Capture the cell that displays the provided text and extract its [X, Y] central coordinate. 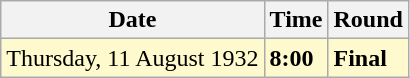
Thursday, 11 August 1932 [132, 58]
Time [296, 20]
Final [368, 58]
Round [368, 20]
Date [132, 20]
8:00 [296, 58]
